Find where the given text appears and provide that cell's center as [x, y] coordinate. 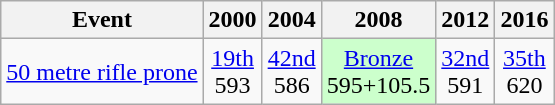
2000 [232, 20]
2016 [524, 20]
42nd586 [292, 72]
32nd591 [466, 72]
19th593 [232, 72]
2012 [466, 20]
50 metre rifle prone [102, 72]
2008 [378, 20]
Bronze595+105.5 [378, 72]
2004 [292, 20]
35th620 [524, 72]
Event [102, 20]
